Detect which cell encompasses the target text, then output its [X, Y] center coordinate. 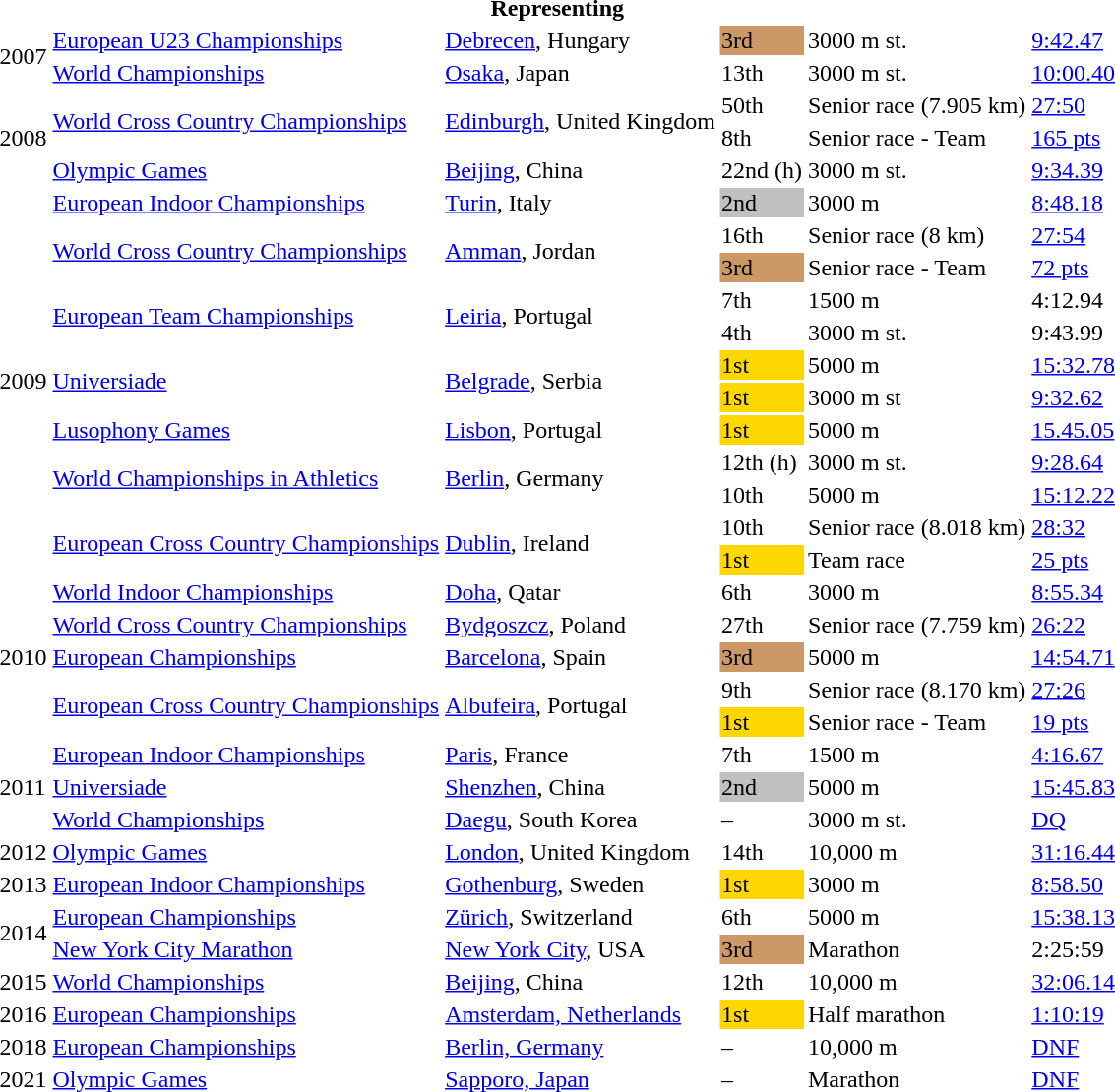
Bydgoszcz, Poland [581, 625]
Senior race (7.905 km) [917, 105]
Leiria, Portugal [581, 317]
World Championships in Athletics [246, 478]
9th [762, 690]
13th [762, 73]
Marathon [917, 949]
Doha, Qatar [581, 592]
New York City Marathon [246, 949]
4th [762, 333]
Dublin, Ireland [581, 543]
12th [762, 982]
Zürich, Switzerland [581, 917]
22nd (h) [762, 170]
Senior race (8.170 km) [917, 690]
Belgrade, Serbia [581, 382]
World Indoor Championships [246, 592]
London, United Kingdom [581, 852]
Half marathon [917, 1014]
Shenzhen, China [581, 787]
Daegu, South Korea [581, 819]
16th [762, 235]
Lisbon, Portugal [581, 430]
Amman, Jordan [581, 252]
Albufeira, Portugal [581, 706]
European Team Championships [246, 317]
Paris, France [581, 755]
27th [762, 625]
Team race [917, 560]
Turin, Italy [581, 203]
New York City, USA [581, 949]
12th (h) [762, 462]
Debrecen, Hungary [581, 40]
Edinburgh, United Kingdom [581, 122]
Senior race (8.018 km) [917, 527]
Barcelona, Spain [581, 657]
8th [762, 138]
50th [762, 105]
3000 m st [917, 397]
14th [762, 852]
Gothenburg, Sweden [581, 884]
Amsterdam, Netherlands [581, 1014]
Senior race (8 km) [917, 235]
Lusophony Games [246, 430]
Osaka, Japan [581, 73]
European U23 Championships [246, 40]
Senior race (7.759 km) [917, 625]
